Capture the cell that displays the provided text and extract its [X, Y] central coordinate. 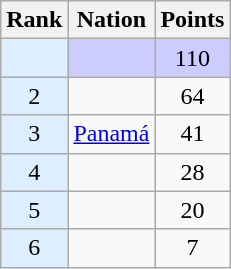
6 [34, 248]
64 [192, 96]
41 [192, 134]
Nation [112, 20]
Panamá [112, 134]
20 [192, 210]
Points [192, 20]
Rank [34, 20]
110 [192, 58]
2 [34, 96]
4 [34, 172]
3 [34, 134]
5 [34, 210]
7 [192, 248]
28 [192, 172]
